Provide the (x, y) coordinate of the cell's center where the given text is located.  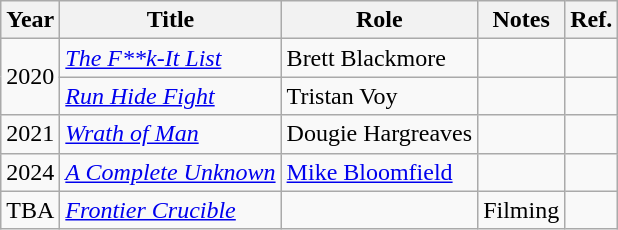
Ref. (592, 20)
2024 (30, 172)
Role (380, 20)
Title (170, 20)
2021 (30, 134)
Frontier Crucible (170, 210)
Mike Bloomfield (380, 172)
TBA (30, 210)
Brett Blackmore (380, 58)
Wrath of Man (170, 134)
Year (30, 20)
Notes (522, 20)
Tristan Voy (380, 96)
Run Hide Fight (170, 96)
2020 (30, 77)
Filming (522, 210)
A Complete Unknown (170, 172)
Dougie Hargreaves (380, 134)
The F**k-It List (170, 58)
